Determine the [X, Y] coordinate at the center of the cell enclosing the given text.  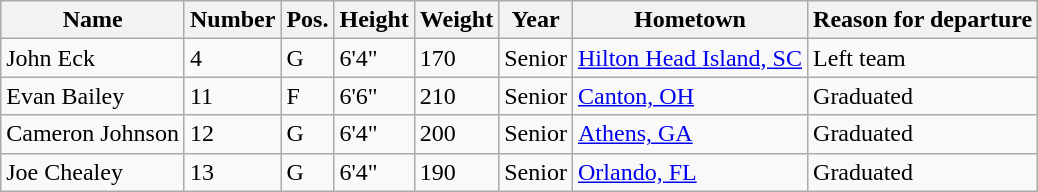
11 [232, 96]
Left team [923, 58]
Name [93, 20]
Hilton Head Island, SC [690, 58]
210 [456, 96]
200 [456, 134]
Joe Chealey [93, 172]
6'6" [374, 96]
4 [232, 58]
Canton, OH [690, 96]
Weight [456, 20]
John Eck [93, 58]
Year [536, 20]
Hometown [690, 20]
F [308, 96]
Number [232, 20]
12 [232, 134]
Cameron Johnson [93, 134]
Pos. [308, 20]
Athens, GA [690, 134]
Height [374, 20]
Orlando, FL [690, 172]
190 [456, 172]
Evan Bailey [93, 96]
13 [232, 172]
170 [456, 58]
Reason for departure [923, 20]
